Return the [X, Y] coordinate for the center point of the cell that contains the specified text.  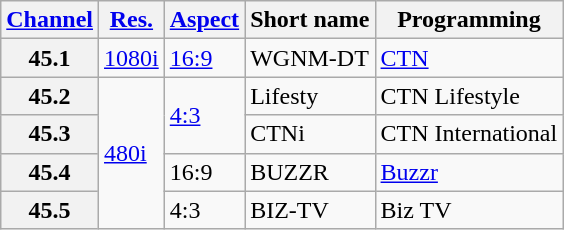
Aspect [204, 20]
Biz TV [469, 210]
CTN Lifestyle [469, 96]
CTNi [310, 134]
WGNM-DT [310, 58]
Buzzr [469, 172]
45.2 [50, 96]
Res. [132, 20]
45.1 [50, 58]
1080i [132, 58]
Channel [50, 20]
45.5 [50, 210]
BUZZR [310, 172]
CTN International [469, 134]
Lifesty [310, 96]
480i [132, 153]
45.4 [50, 172]
Short name [310, 20]
BIZ-TV [310, 210]
CTN [469, 58]
45.3 [50, 134]
Programming [469, 20]
